Extract the [X, Y] coordinate from the center of the cell holding the provided text.  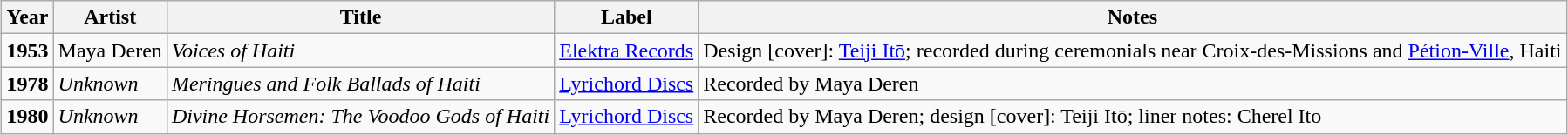
Meringues and Folk Ballads of Haiti [360, 84]
Design [cover]: Teiji Itō; recorded during ceremonials near Croix-des-Missions and Pétion-Ville, Haiti [1132, 51]
Label [626, 17]
1953 [28, 51]
Divine Horsemen: The Voodoo Gods of Haiti [360, 117]
Elektra Records [626, 51]
Recorded by Maya Deren [1132, 84]
Notes [1132, 17]
1978 [28, 84]
Year [28, 17]
Recorded by Maya Deren; design [cover]: Teiji Itō; liner notes: Cherel Ito [1132, 117]
Title [360, 17]
Voices of Haiti [360, 51]
1980 [28, 117]
Artist [110, 17]
Maya Deren [110, 51]
